Scan for the cell matching the given text and deliver its (x, y) coordinate at center. 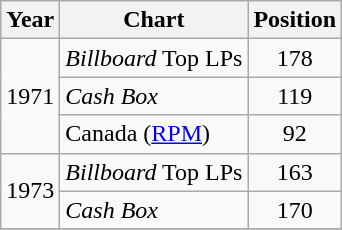
Position (295, 20)
Year (30, 20)
178 (295, 58)
119 (295, 96)
163 (295, 172)
1973 (30, 191)
92 (295, 134)
Canada (RPM) (154, 134)
Chart (154, 20)
170 (295, 210)
1971 (30, 96)
